Pinpoint the cell where the given text exists, returning its (x, y) midpoint coordinate. 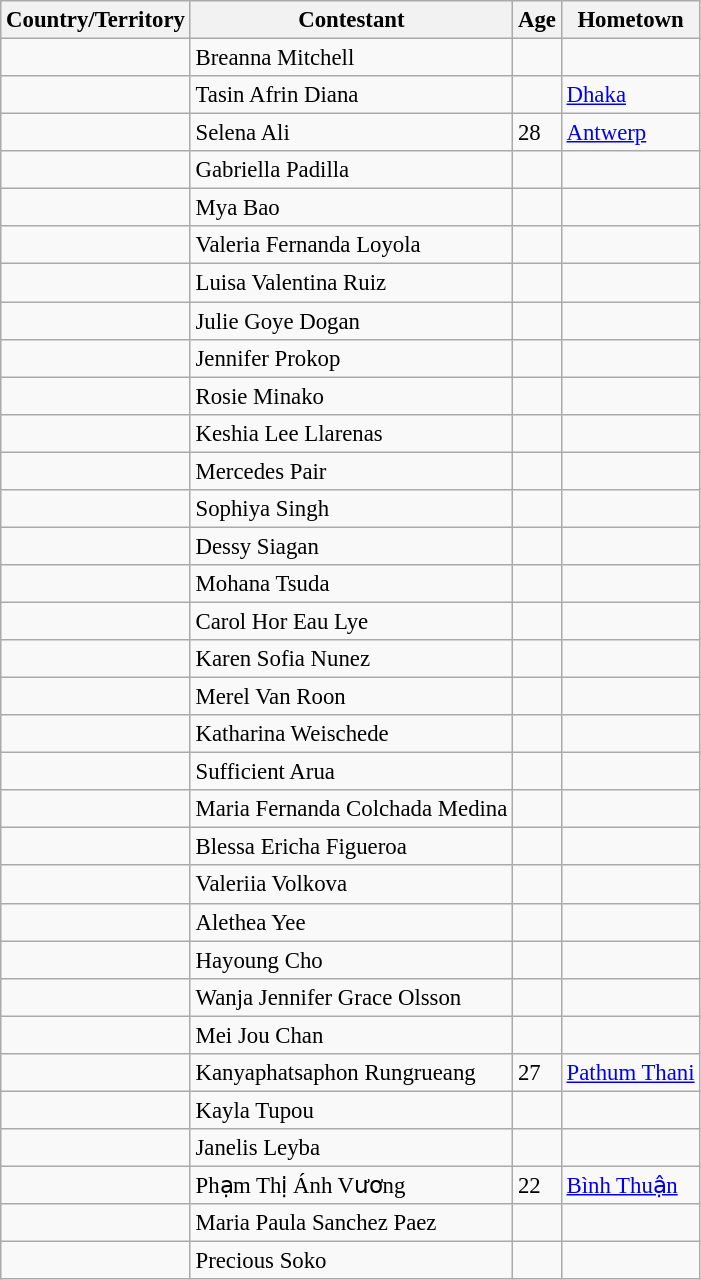
Phạm Thị Ánh Vương (351, 1185)
Jennifer Prokop (351, 358)
Mercedes Pair (351, 471)
Blessa Ericha Figueroa (351, 847)
Selena Ali (351, 133)
Precious Soko (351, 1261)
Keshia Lee Llarenas (351, 433)
22 (538, 1185)
Bình Thuận (630, 1185)
Hometown (630, 20)
27 (538, 1073)
Kanyaphatsaphon Rungrueang (351, 1073)
Janelis Leyba (351, 1148)
Carol Hor Eau Lye (351, 621)
Sufficient Arua (351, 772)
Dhaka (630, 95)
Maria Fernanda Colchada Medina (351, 809)
Julie Goye Dogan (351, 321)
Alethea Yee (351, 922)
Dessy Siagan (351, 546)
Karen Sofia Nunez (351, 659)
Age (538, 20)
Luisa Valentina Ruiz (351, 283)
Tasin Afrin Diana (351, 95)
Valeriia Volkova (351, 885)
Maria Paula Sanchez Paez (351, 1223)
Mya Bao (351, 208)
Country/Territory (96, 20)
Gabriella Padilla (351, 170)
Breanna Mitchell (351, 58)
28 (538, 133)
Hayoung Cho (351, 960)
Antwerp (630, 133)
Mohana Tsuda (351, 584)
Rosie Minako (351, 396)
Pathum Thani (630, 1073)
Mei Jou Chan (351, 1035)
Wanja Jennifer Grace Olsson (351, 997)
Contestant (351, 20)
Merel Van Roon (351, 697)
Kayla Tupou (351, 1110)
Valeria Fernanda Loyola (351, 245)
Sophiya Singh (351, 509)
Katharina Weischede (351, 734)
